From the cell containing the given text, extract its center point as [X, Y] coordinate. 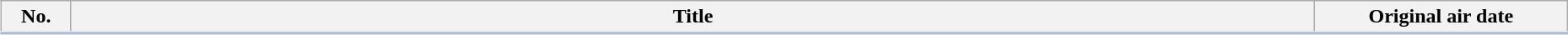
Original air date [1441, 17]
No. [35, 17]
Title [692, 17]
